Locate the cell with the specified text and output its (X, Y) center coordinate. 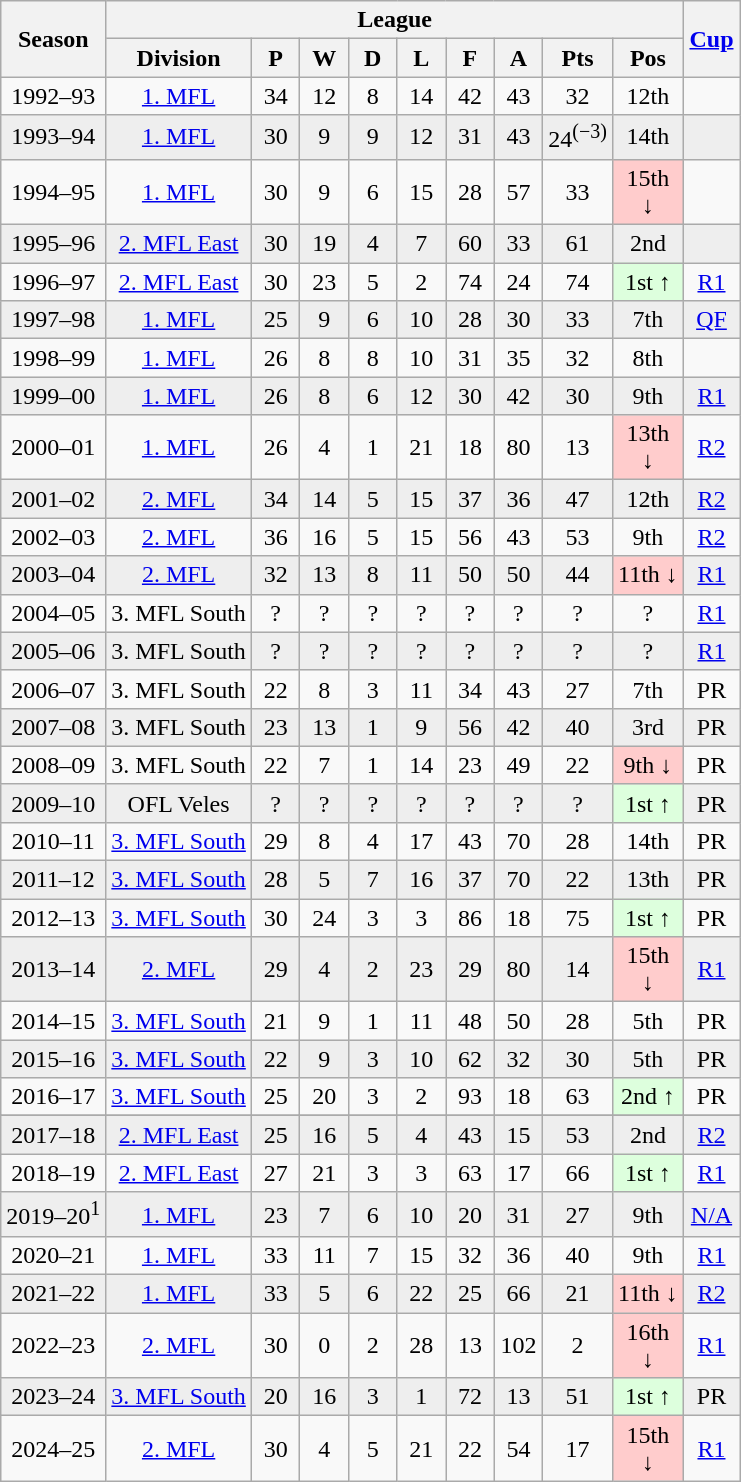
Cup (711, 39)
2007–08 (54, 727)
F (470, 58)
D (372, 58)
2015–16 (54, 1059)
N/A (711, 1214)
2005–06 (54, 651)
2002–03 (54, 537)
2nd ↑ (648, 1097)
2013–14 (54, 970)
13th ↓ (648, 448)
2021–22 (54, 1294)
League (395, 20)
44 (578, 575)
13th (648, 880)
75 (578, 918)
2000–01 (54, 448)
W (324, 58)
8th (648, 358)
2024–25 (54, 1448)
OFL Veles (179, 803)
49 (518, 765)
0 (324, 1346)
9th ↓ (648, 765)
Pts (578, 58)
19 (324, 244)
Season (54, 39)
62 (470, 1059)
2023–24 (54, 1397)
2017–18 (54, 1135)
1992–93 (54, 96)
QF (711, 320)
Division (179, 58)
2008–09 (54, 765)
2020–21 (54, 1256)
3rd (648, 727)
L (422, 58)
2006–07 (54, 689)
2001–02 (54, 499)
24(−3) (578, 138)
1998–99 (54, 358)
2009–10 (54, 803)
1993–94 (54, 138)
57 (518, 192)
16th ↓ (648, 1346)
P (276, 58)
54 (518, 1448)
1997–98 (54, 320)
72 (470, 1397)
102 (518, 1346)
A (518, 58)
35 (518, 358)
86 (470, 918)
2004–05 (54, 613)
1999–00 (54, 396)
1996–97 (54, 282)
93 (470, 1097)
2014–15 (54, 1021)
51 (578, 1397)
2011–12 (54, 880)
2022–23 (54, 1346)
2012–13 (54, 918)
2018–19 (54, 1173)
2019–201 (54, 1214)
1994–95 (54, 192)
61 (578, 244)
2003–04 (54, 575)
60 (470, 244)
47 (578, 499)
Pos (648, 58)
2016–17 (54, 1097)
2010–11 (54, 841)
48 (470, 1021)
1995–96 (54, 244)
